For the text-containing cell, return its midpoint in (X, Y) coordinate format. 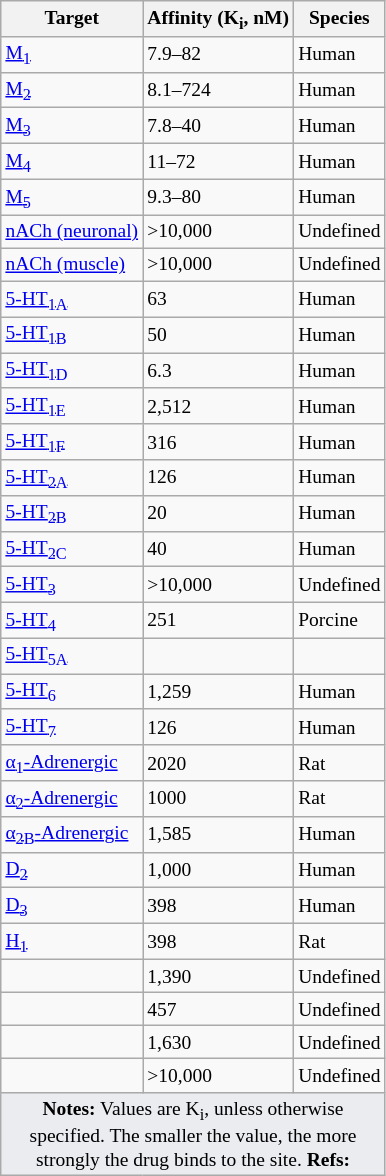
11–72 (218, 161)
1,000 (218, 870)
1,259 (218, 692)
α1-Adrenergic (72, 763)
Species (340, 19)
5-HT2C (72, 549)
M1 (72, 54)
5-HT4 (72, 620)
α2B-Adrenergic (72, 834)
1000 (218, 799)
Affinity (Ki, nM) (218, 19)
40 (218, 549)
5-HT1A (72, 299)
M5 (72, 197)
316 (218, 442)
H1 (72, 941)
D2 (72, 870)
5-HT2B (72, 513)
Notes: Values are Ki, unless otherwise specified. The smaller the value, the more strongly the drug binds to the site. Refs: (193, 1134)
5-HT1D (72, 371)
251 (218, 620)
D3 (72, 906)
2020 (218, 763)
5-HT2A (72, 478)
nACh (neuronal) (72, 232)
Porcine (340, 620)
1,630 (218, 1042)
M2 (72, 90)
5-HT1E (72, 406)
8.1–724 (218, 90)
5-HT1B (72, 335)
63 (218, 299)
nACh (muscle) (72, 264)
5-HT6 (72, 692)
2,512 (218, 406)
Target (72, 19)
6.3 (218, 371)
7.8–40 (218, 126)
457 (218, 1008)
5-HT7 (72, 727)
5-HT5A (72, 656)
50 (218, 335)
5-HT3 (72, 585)
1,585 (218, 834)
α2-Adrenergic (72, 799)
9.3–80 (218, 197)
M4 (72, 161)
5-HT1F (72, 442)
20 (218, 513)
7.9–82 (218, 54)
M3 (72, 126)
1,390 (218, 976)
